Output the (X, Y) coordinate of the center of the cell containing the given text.  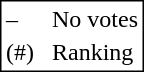
– (20, 19)
No votes (94, 19)
Ranking (94, 53)
(#) (20, 53)
